Identify which cell holds the provided text, then report its (x, y) central coordinate. 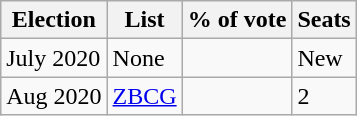
ZBCG (144, 96)
None (144, 58)
2 (324, 96)
Seats (324, 20)
% of vote (237, 20)
New (324, 58)
List (144, 20)
Election (54, 20)
Aug 2020 (54, 96)
July 2020 (54, 58)
